Provide the (x, y) coordinate of the cell's center where the given text is located.  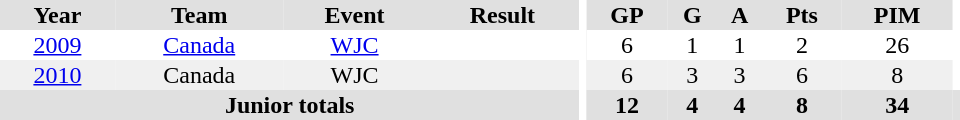
G (692, 15)
Junior totals (290, 105)
Team (200, 15)
Event (355, 15)
PIM (897, 15)
Result (502, 15)
34 (897, 105)
Year (58, 15)
26 (897, 45)
GP (627, 15)
Pts (802, 15)
12 (627, 105)
2 (802, 45)
2010 (58, 75)
A (740, 15)
2009 (58, 45)
